Locate the cell with the specified text and output its (X, Y) center coordinate. 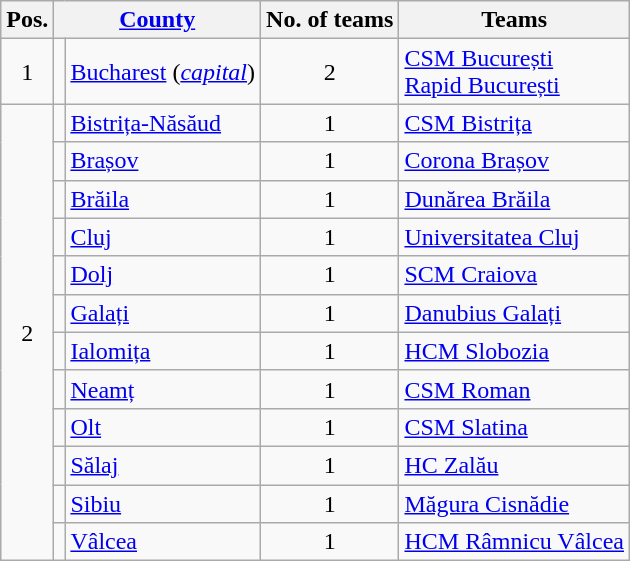
No. of teams (330, 20)
CSM Bistrița (514, 123)
Corona Brașov (514, 161)
Teams (514, 20)
Sălaj (163, 465)
HCM Slobozia (514, 351)
Olt (163, 427)
Vâlcea (163, 542)
Galați (163, 313)
Universitatea Cluj (514, 237)
Ialomița (163, 351)
Sibiu (163, 503)
Brăila (163, 199)
Dunărea Brăila (514, 199)
Neamț (163, 389)
Bistrița-Năsăud (163, 123)
Cluj (163, 237)
CSM București Rapid București (514, 72)
County (158, 20)
Dolj (163, 275)
Brașov (163, 161)
Pos. (28, 20)
CSM Slatina (514, 427)
Danubius Galați (514, 313)
Bucharest (capital) (163, 72)
CSM Roman (514, 389)
SCM Craiova (514, 275)
Măgura Cisnădie (514, 503)
HC Zalău (514, 465)
HCM Râmnicu Vâlcea (514, 542)
